Identify which cell holds the provided text, then report its (X, Y) central coordinate. 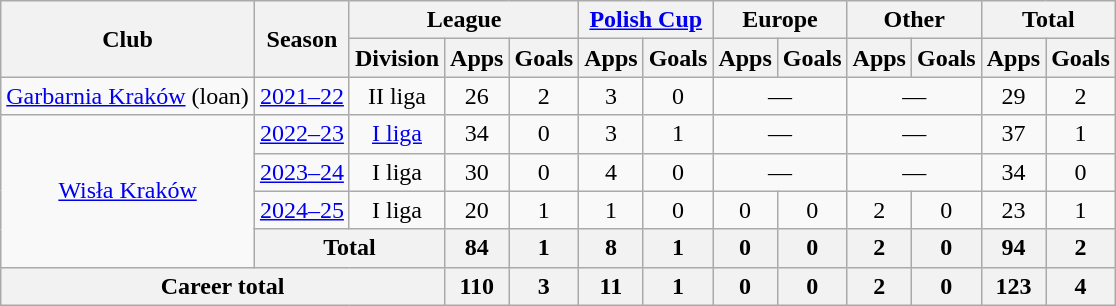
2024–25 (302, 210)
Career total (223, 286)
123 (1013, 286)
23 (1013, 210)
11 (611, 286)
26 (477, 96)
Wisła Kraków (128, 191)
Polish Cup (646, 20)
II liga (396, 96)
Garbarnia Kraków (loan) (128, 96)
110 (477, 286)
2021–22 (302, 96)
94 (1013, 248)
37 (1013, 134)
29 (1013, 96)
Other (914, 20)
2023–24 (302, 172)
Europe (780, 20)
Season (302, 39)
20 (477, 210)
Division (396, 58)
Club (128, 39)
84 (477, 248)
30 (477, 172)
League (464, 20)
2022–23 (302, 134)
8 (611, 248)
